For the text-containing cell, return its midpoint in [x, y] coordinate format. 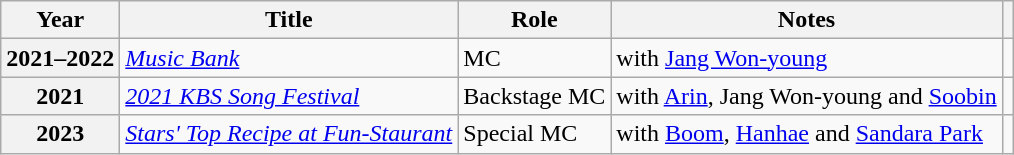
Title [289, 20]
with Arin, Jang Won-young and Soobin [806, 96]
Notes [806, 20]
2021 KBS Song Festival [289, 96]
MC [534, 58]
2021 [60, 96]
Stars' Top Recipe at Fun-Staurant [289, 134]
Backstage MC [534, 96]
Music Bank [289, 58]
2023 [60, 134]
Year [60, 20]
Special MC [534, 134]
with Boom, Hanhae and Sandara Park [806, 134]
with Jang Won-young [806, 58]
2021–2022 [60, 58]
Role [534, 20]
